Find where the given text appears and provide that cell's center as (x, y) coordinate. 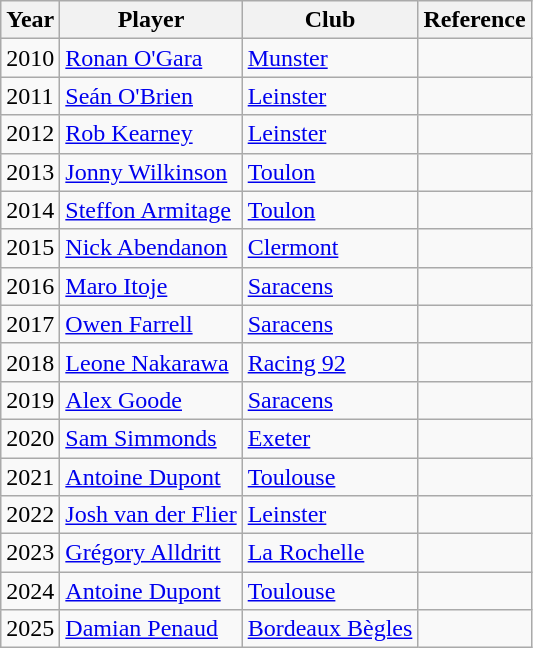
Alex Goode (151, 400)
Steffon Armitage (151, 210)
2010 (30, 58)
Nick Abendanon (151, 248)
2017 (30, 324)
Jonny Wilkinson (151, 172)
Club (330, 20)
Exeter (330, 438)
2011 (30, 96)
2015 (30, 248)
Grégory Alldritt (151, 553)
2012 (30, 134)
2025 (30, 629)
Maro Itoje (151, 286)
2023 (30, 553)
2024 (30, 591)
Damian Penaud (151, 629)
2019 (30, 400)
2021 (30, 477)
Clermont (330, 248)
Owen Farrell (151, 324)
2018 (30, 362)
Reference (474, 20)
Munster (330, 58)
2022 (30, 515)
Rob Kearney (151, 134)
La Rochelle (330, 553)
2014 (30, 210)
2016 (30, 286)
Player (151, 20)
Bordeaux Bègles (330, 629)
2013 (30, 172)
Leone Nakarawa (151, 362)
Josh van der Flier (151, 515)
Sam Simmonds (151, 438)
Year (30, 20)
Ronan O'Gara (151, 58)
2020 (30, 438)
Seán O'Brien (151, 96)
Racing 92 (330, 362)
